Provide the (x, y) coordinate of the cell's center where the given text is located.  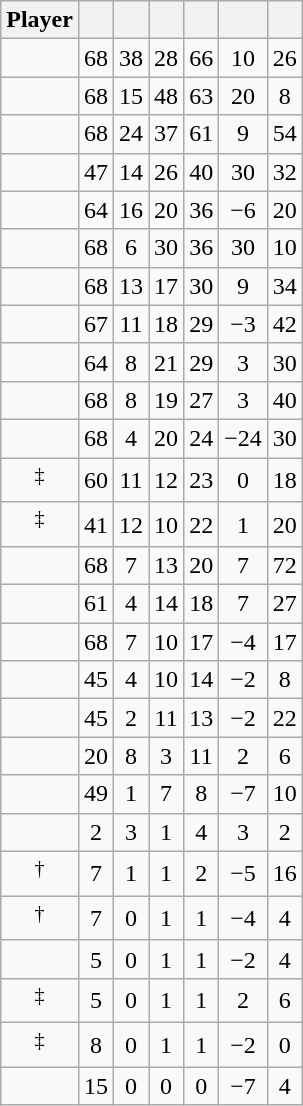
48 (166, 96)
42 (284, 324)
19 (166, 400)
41 (96, 524)
60 (96, 480)
−24 (244, 438)
49 (96, 794)
34 (284, 286)
54 (284, 134)
−6 (244, 210)
21 (166, 362)
Player (40, 20)
28 (166, 58)
38 (132, 58)
−5 (244, 874)
67 (96, 324)
47 (96, 172)
63 (202, 96)
23 (202, 480)
−3 (244, 324)
72 (284, 566)
32 (284, 172)
37 (166, 134)
66 (202, 58)
